Locate the cell with the specified text and output its [x, y] center coordinate. 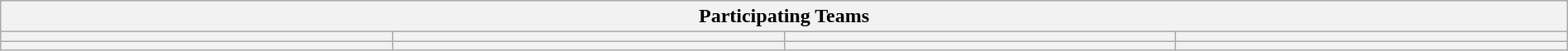
Participating Teams [784, 16]
